Locate the cell with the specified text and output its (x, y) center coordinate. 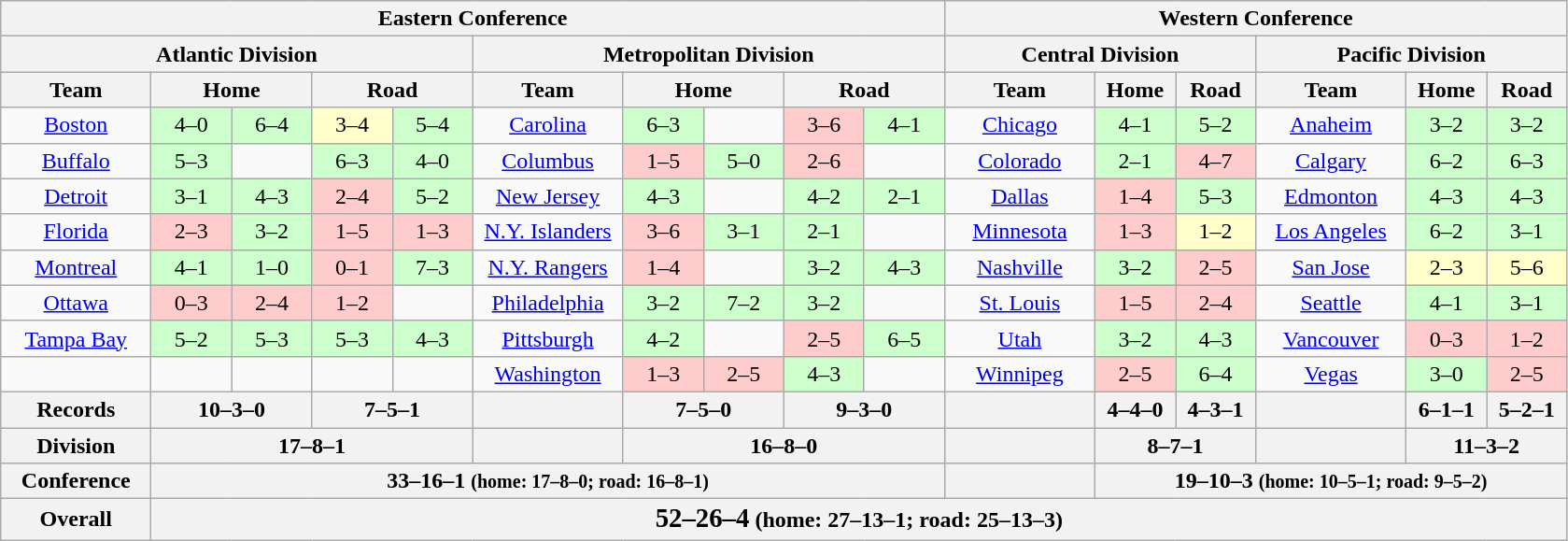
Florida (77, 232)
52–26–4 (home: 27–13–1; road: 25–13–3) (859, 520)
33–16–1 (home: 17–8–0; road: 16–8–1) (548, 481)
Records (77, 409)
Conference (77, 481)
Carolina (547, 125)
Pittsburgh (547, 338)
Vancouver (1332, 338)
4–3–1 (1215, 409)
Calgary (1332, 161)
0–1 (352, 267)
1–0 (272, 267)
Ottawa (77, 303)
6–1–1 (1447, 409)
Philadelphia (547, 303)
5–6 (1527, 267)
Tampa Bay (77, 338)
Colorado (1020, 161)
Boston (77, 125)
Los Angeles (1332, 232)
Overall (77, 520)
Chicago (1020, 125)
5–4 (432, 125)
Eastern Conference (473, 19)
16–8–0 (784, 446)
Montreal (77, 267)
7–5–0 (703, 409)
7–2 (743, 303)
7–5–1 (392, 409)
Vegas (1332, 374)
Seattle (1332, 303)
N.Y. Rangers (547, 267)
Utah (1020, 338)
7–3 (432, 267)
Minnesota (1020, 232)
Washington (547, 374)
St. Louis (1020, 303)
Anaheim (1332, 125)
Columbus (547, 161)
3–4 (352, 125)
4–7 (1215, 161)
3–0 (1447, 374)
9–3–0 (864, 409)
Edmonton (1332, 196)
6–5 (904, 338)
2–6 (824, 161)
Detroit (77, 196)
Winnipeg (1020, 374)
5–0 (743, 161)
19–10–3 (home: 10–5–1; road: 9–5–2) (1330, 481)
Dallas (1020, 196)
17–8–1 (312, 446)
Buffalo (77, 161)
Central Division (1100, 54)
New Jersey (547, 196)
Pacific Division (1412, 54)
Atlantic Division (237, 54)
8–7–1 (1175, 446)
10–3–0 (232, 409)
5–2–1 (1527, 409)
Metropolitan Division (708, 54)
Division (77, 446)
11–3–2 (1487, 446)
San Jose (1332, 267)
Western Conference (1255, 19)
N.Y. Islanders (547, 232)
Nashville (1020, 267)
4–4–0 (1135, 409)
